Identify which cell holds the provided text, then report its [x, y] central coordinate. 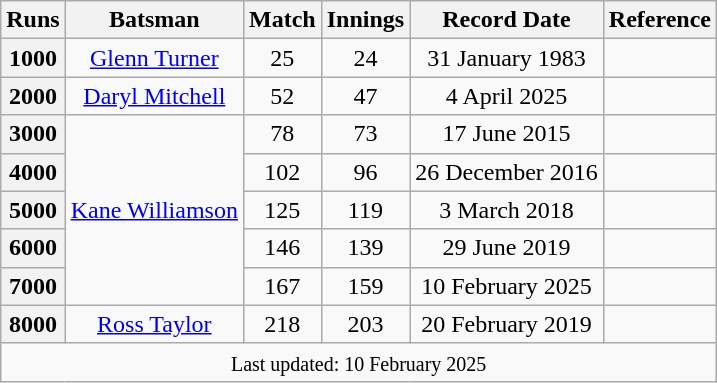
4000 [33, 172]
139 [365, 248]
Reference [660, 20]
24 [365, 58]
Batsman [154, 20]
7000 [33, 286]
146 [282, 248]
8000 [33, 324]
203 [365, 324]
1000 [33, 58]
78 [282, 134]
96 [365, 172]
25 [282, 58]
29 June 2019 [507, 248]
Last updated: 10 February 2025 [359, 362]
159 [365, 286]
73 [365, 134]
Runs [33, 20]
5000 [33, 210]
31 January 1983 [507, 58]
167 [282, 286]
10 February 2025 [507, 286]
6000 [33, 248]
119 [365, 210]
102 [282, 172]
4 April 2025 [507, 96]
125 [282, 210]
2000 [33, 96]
20 February 2019 [507, 324]
Kane Williamson [154, 210]
Innings [365, 20]
52 [282, 96]
218 [282, 324]
Glenn Turner [154, 58]
Daryl Mitchell [154, 96]
3000 [33, 134]
26 December 2016 [507, 172]
Ross Taylor [154, 324]
Match [282, 20]
Record Date [507, 20]
17 June 2015 [507, 134]
47 [365, 96]
3 March 2018 [507, 210]
